Output the (X, Y) coordinate of the center of the cell containing the given text.  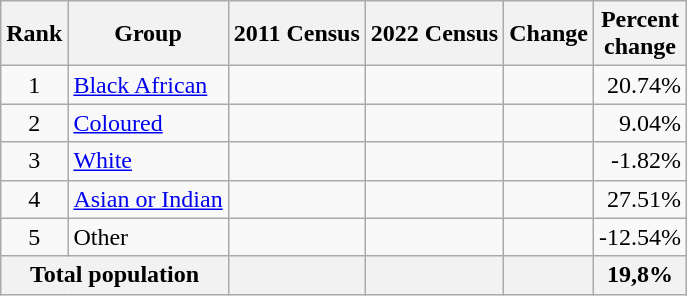
Other (148, 237)
Black African (148, 85)
5 (34, 237)
Total population (114, 275)
White (148, 161)
Rank (34, 34)
2022 Census (434, 34)
1 (34, 85)
-12.54% (640, 237)
27.51% (640, 199)
20.74% (640, 85)
Coloured (148, 123)
-1.82% (640, 161)
Percentchange (640, 34)
2 (34, 123)
Group (148, 34)
9.04% (640, 123)
2011 Census (296, 34)
3 (34, 161)
19,8% (640, 275)
Asian or Indian (148, 199)
4 (34, 199)
Change (549, 34)
